Return (X, Y) of the center of cell containing provided text 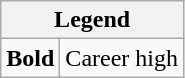
Legend (92, 20)
Bold (30, 58)
Career high (122, 58)
